From the cell containing the given text, extract its center point as [x, y] coordinate. 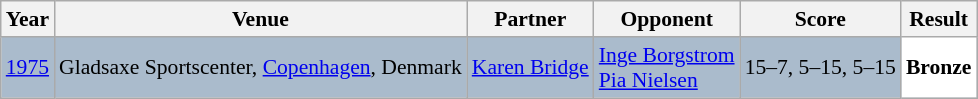
Bronze [939, 68]
Score [820, 19]
Partner [530, 19]
15–7, 5–15, 5–15 [820, 68]
Karen Bridge [530, 68]
Opponent [667, 19]
1975 [28, 68]
Year [28, 19]
Inge Borgstrom Pia Nielsen [667, 68]
Result [939, 19]
Gladsaxe Sportscenter, Copenhagen, Denmark [260, 68]
Venue [260, 19]
